Search for the cell housing the specified text and yield its (x, y) center coordinate. 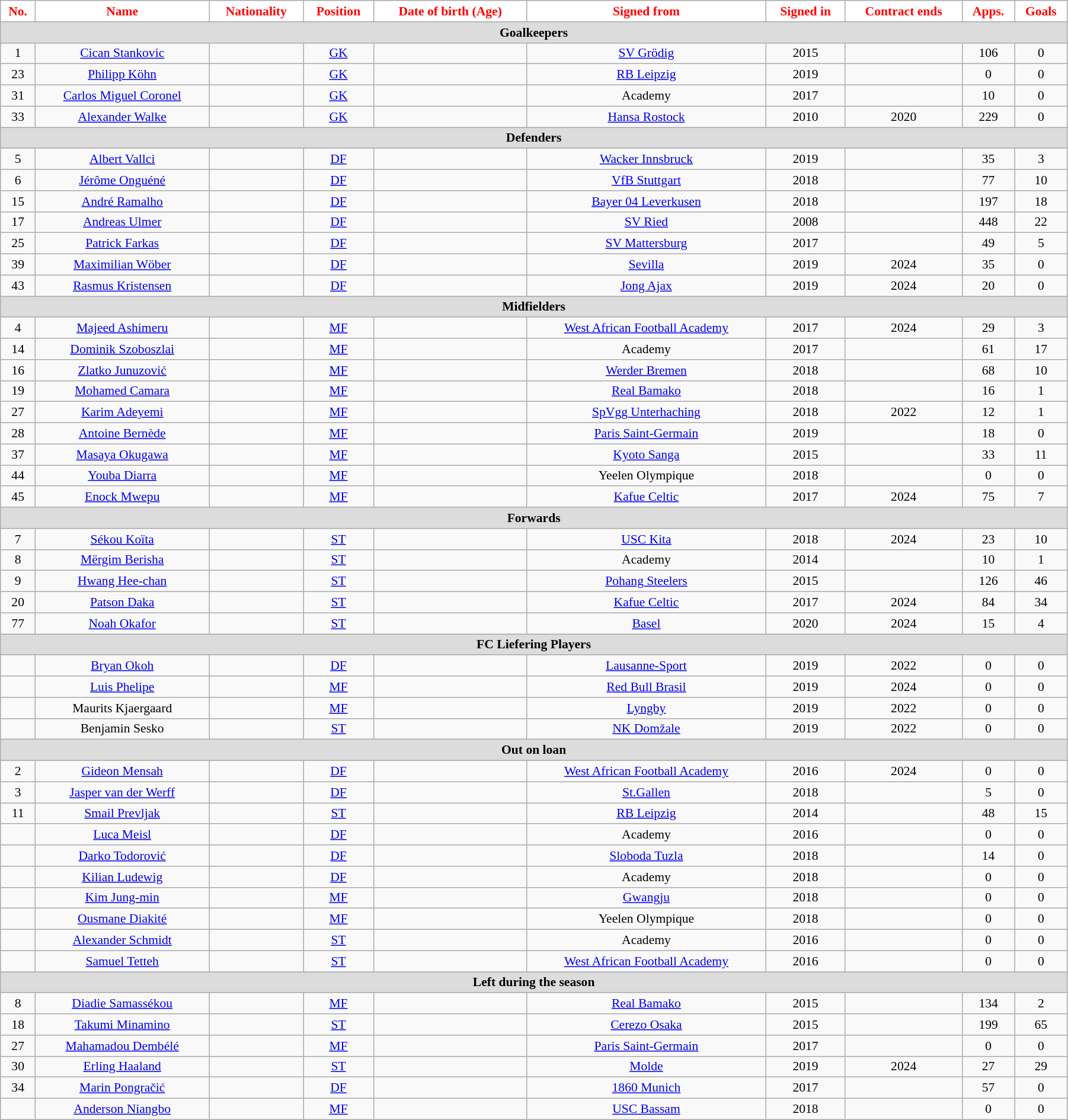
Goalkeepers (534, 33)
Kyoto Sanga (646, 455)
Goals (1041, 11)
199 (989, 1025)
Diadie Samassékou (122, 1004)
106 (989, 53)
9 (18, 581)
2008 (806, 222)
Bayer 04 Leverkusen (646, 201)
Alexander Walke (122, 117)
Carlos Miguel Coronel (122, 96)
19 (18, 391)
Gideon Mensah (122, 772)
Marin Pongračić (122, 1088)
Midfielders (534, 307)
SV Mattersburg (646, 244)
Smail Prevljak (122, 814)
Jasper van der Werff (122, 792)
448 (989, 222)
Sloboda Tuzla (646, 856)
USC Bassam (646, 1109)
Maximilian Wöber (122, 265)
65 (1041, 1025)
Karim Adeyemi (122, 412)
Dominik Szoboszlai (122, 349)
Majeed Ashimeru (122, 328)
Erling Haaland (122, 1067)
197 (989, 201)
Luca Meisl (122, 835)
Hwang Hee-chan (122, 581)
39 (18, 265)
30 (18, 1067)
Werder Bremen (646, 370)
Red Bull Brasil (646, 687)
Gwangju (646, 898)
USC Kita (646, 539)
Samuel Tetteh (122, 961)
Benjamin Sesko (122, 729)
68 (989, 370)
Apps. (989, 11)
Kilian Ludewig (122, 877)
48 (989, 814)
37 (18, 455)
Forwards (534, 518)
Left during the season (534, 983)
Philipp Köhn (122, 75)
Luis Phelipe (122, 687)
Noah Okafor (122, 623)
12 (989, 412)
Cerezo Osaka (646, 1025)
49 (989, 244)
Mohamed Camara (122, 391)
Cican Stankovic (122, 53)
SpVgg Unterhaching (646, 412)
6 (18, 180)
Mahamadou Dembélé (122, 1046)
229 (989, 117)
Signed in (806, 11)
Antoine Bernède (122, 434)
31 (18, 96)
Basel (646, 623)
SV Grödig (646, 53)
Contract ends (903, 11)
Mërgim Berisha (122, 560)
NK Domžale (646, 729)
Position (338, 11)
61 (989, 349)
Rasmus Kristensen (122, 286)
75 (989, 497)
25 (18, 244)
134 (989, 1004)
Patrick Farkas (122, 244)
Nationality (256, 11)
SV Ried (646, 222)
Lyngby (646, 708)
Patson Daka (122, 603)
22 (1041, 222)
Albert Vallci (122, 159)
126 (989, 581)
44 (18, 476)
43 (18, 286)
Defenders (534, 138)
Bryan Okoh (122, 666)
Hansa Rostock (646, 117)
No. (18, 11)
Lausanne-Sport (646, 666)
Zlatko Junuzović (122, 370)
Ousmane Diakité (122, 919)
57 (989, 1088)
Andreas Ulmer (122, 222)
Enock Mwepu (122, 497)
Sékou Koïta (122, 539)
Name (122, 11)
Jong Ajax (646, 286)
Jérôme Onguéné (122, 180)
Pohang Steelers (646, 581)
Wacker Innsbruck (646, 159)
84 (989, 603)
28 (18, 434)
Youba Diarra (122, 476)
VfB Stuttgart (646, 180)
Takumi Minamino (122, 1025)
2010 (806, 117)
45 (18, 497)
46 (1041, 581)
St.Gallen (646, 792)
Darko Todorović (122, 856)
Anderson Niangbo (122, 1109)
Kim Jung-min (122, 898)
1860 Munich (646, 1088)
Molde (646, 1067)
FC Liefering Players (534, 645)
Masaya Okugawa (122, 455)
Out on loan (534, 750)
Date of birth (Age) (450, 11)
Signed from (646, 11)
André Ramalho (122, 201)
Maurits Kjaergaard (122, 708)
Sevilla (646, 265)
Alexander Schmidt (122, 940)
